Identify which cell holds the provided text, then report its [x, y] central coordinate. 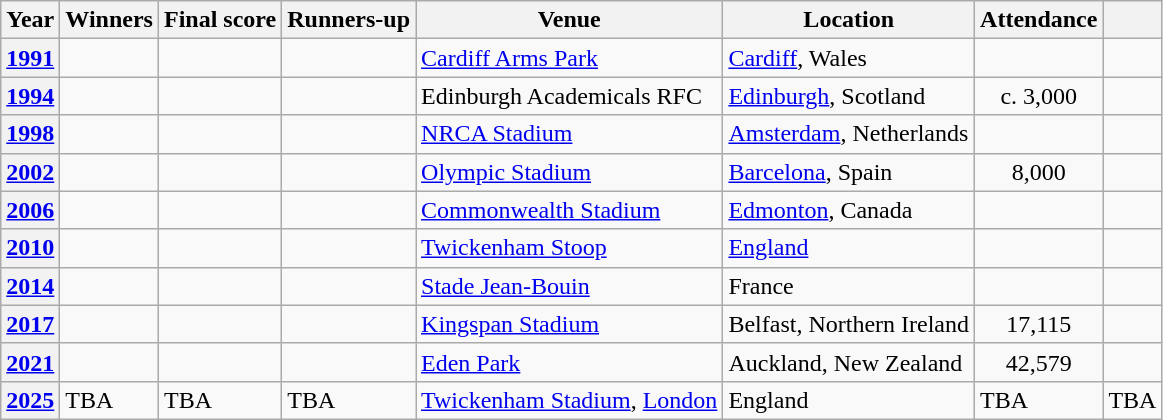
1991 [30, 58]
Final score [220, 20]
Amsterdam, Netherlands [849, 134]
42,579 [1039, 362]
Location [849, 20]
Winners [110, 20]
Belfast, Northern Ireland [849, 324]
Stade Jean-Bouin [570, 286]
Twickenham Stoop [570, 248]
1994 [30, 96]
Year [30, 20]
NRCA Stadium [570, 134]
2025 [30, 400]
Venue [570, 20]
2021 [30, 362]
Twickenham Stadium, London [570, 400]
2002 [30, 172]
Barcelona, Spain [849, 172]
Eden Park [570, 362]
8,000 [1039, 172]
France [849, 286]
Cardiff Arms Park [570, 58]
Auckland, New Zealand [849, 362]
Kingspan Stadium [570, 324]
2006 [30, 210]
Attendance [1039, 20]
2014 [30, 286]
1998 [30, 134]
Olympic Stadium [570, 172]
17,115 [1039, 324]
c. 3,000 [1039, 96]
Edmonton, Canada [849, 210]
Cardiff, Wales [849, 58]
Commonwealth Stadium [570, 210]
Runners-up [349, 20]
Edinburgh, Scotland [849, 96]
2017 [30, 324]
Edinburgh Academicals RFC [570, 96]
2010 [30, 248]
